Search for the cell housing the specified text and yield its (x, y) center coordinate. 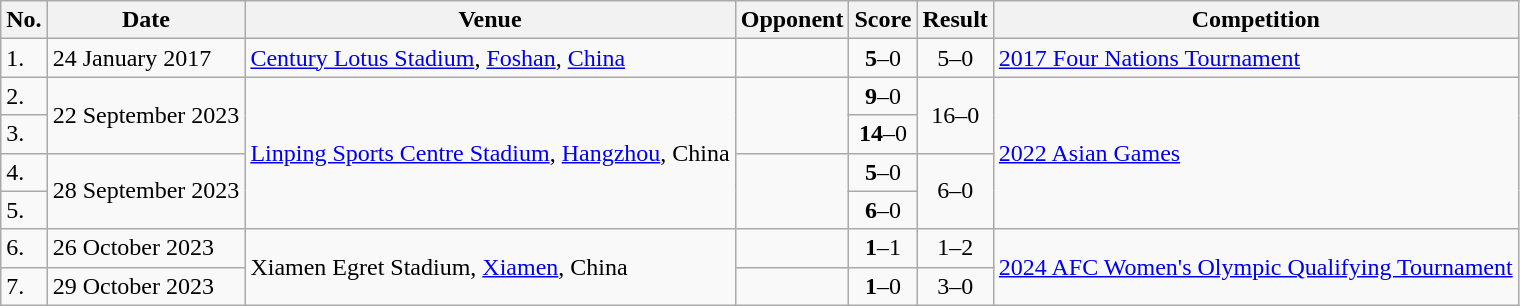
3–0 (955, 286)
Venue (490, 20)
Date (146, 20)
9–0 (883, 96)
29 October 2023 (146, 286)
14–0 (883, 134)
2017 Four Nations Tournament (1256, 58)
Opponent (792, 20)
1. (24, 58)
6. (24, 248)
5. (24, 210)
7. (24, 286)
1–0 (883, 286)
4. (24, 172)
26 October 2023 (146, 248)
Xiamen Egret Stadium, Xiamen, China (490, 267)
Century Lotus Stadium, Foshan, China (490, 58)
16–0 (955, 115)
Linping Sports Centre Stadium, Hangzhou, China (490, 153)
3. (24, 134)
Score (883, 20)
Result (955, 20)
2022 Asian Games (1256, 153)
No. (24, 20)
Competition (1256, 20)
28 September 2023 (146, 191)
1–1 (883, 248)
1–2 (955, 248)
2024 AFC Women's Olympic Qualifying Tournament (1256, 267)
24 January 2017 (146, 58)
22 September 2023 (146, 115)
2. (24, 96)
